Provide the (x, y) coordinate of the cell's center where the given text is located.  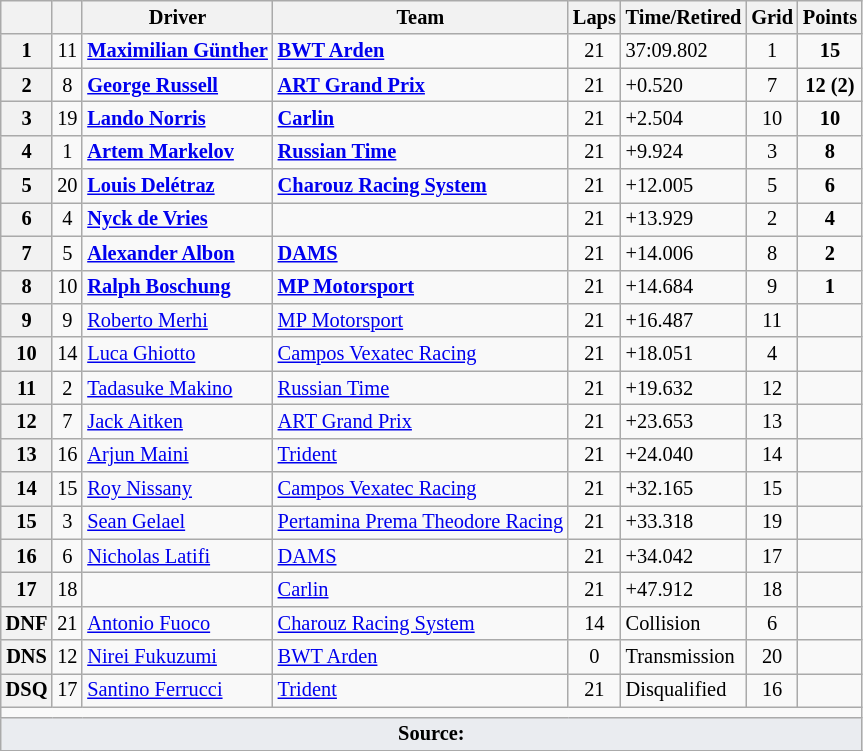
Santino Ferrucci (177, 690)
+14.006 (684, 253)
Nirei Fukuzumi (177, 657)
+47.912 (684, 589)
Team (420, 17)
Grid (772, 17)
Louis Delétraz (177, 186)
+12.005 (684, 186)
+33.318 (684, 522)
Nicholas Latifi (177, 556)
Antonio Fuoco (177, 623)
+18.051 (684, 354)
+0.520 (684, 85)
Tadasuke Makino (177, 388)
Jack Aitken (177, 421)
+24.040 (684, 455)
Ralph Boschung (177, 287)
Maximilian Günther (177, 51)
Nyck de Vries (177, 219)
+2.504 (684, 118)
+19.632 (684, 388)
Roy Nissany (177, 489)
George Russell (177, 85)
DNF (27, 623)
Laps (594, 17)
+34.042 (684, 556)
Disqualified (684, 690)
Roberto Merhi (177, 320)
Driver (177, 17)
Arjun Maini (177, 455)
+32.165 (684, 489)
+9.924 (684, 152)
Pertamina Prema Theodore Racing (420, 522)
Transmission (684, 657)
37:09.802 (684, 51)
12 (2) (830, 85)
Points (830, 17)
+13.929 (684, 219)
Alexander Albon (177, 253)
Artem Markelov (177, 152)
Sean Gelael (177, 522)
Collision (684, 623)
Luca Ghiotto (177, 354)
Time/Retired (684, 17)
0 (594, 657)
Lando Norris (177, 118)
+23.653 (684, 421)
DSQ (27, 690)
DNS (27, 657)
Source: (432, 734)
+16.487 (684, 320)
+14.684 (684, 287)
